From the cell containing the given text, extract its center point as [x, y] coordinate. 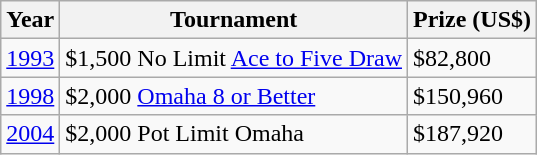
Year [30, 20]
$2,000 Pot Limit Omaha [234, 134]
$2,000 Omaha 8 or Better [234, 96]
$1,500 No Limit Ace to Five Draw [234, 58]
$150,960 [472, 96]
$187,920 [472, 134]
1998 [30, 96]
1993 [30, 58]
Tournament [234, 20]
2004 [30, 134]
$82,800 [472, 58]
Prize (US$) [472, 20]
